From the cell containing the given text, extract its center point as (x, y) coordinate. 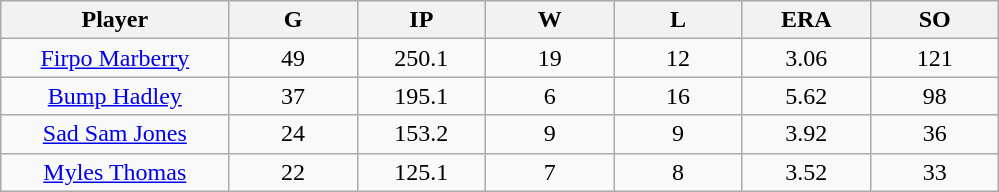
8 (678, 172)
195.1 (421, 96)
W (550, 20)
121 (934, 58)
36 (934, 134)
L (678, 20)
3.52 (806, 172)
3.92 (806, 134)
SO (934, 20)
ERA (806, 20)
16 (678, 96)
3.06 (806, 58)
98 (934, 96)
22 (293, 172)
37 (293, 96)
7 (550, 172)
Sad Sam Jones (115, 134)
6 (550, 96)
Myles Thomas (115, 172)
Firpo Marberry (115, 58)
Player (115, 20)
33 (934, 172)
153.2 (421, 134)
5.62 (806, 96)
G (293, 20)
IP (421, 20)
250.1 (421, 58)
24 (293, 134)
125.1 (421, 172)
Bump Hadley (115, 96)
49 (293, 58)
19 (550, 58)
12 (678, 58)
